Pinpoint the cell where the given text exists, returning its [X, Y] midpoint coordinate. 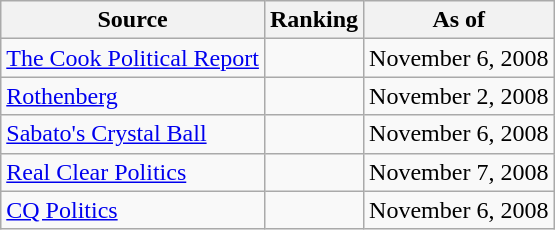
Real Clear Politics [133, 172]
Sabato's Crystal Ball [133, 134]
Source [133, 20]
November 7, 2008 [459, 172]
CQ Politics [133, 210]
Ranking [314, 20]
As of [459, 20]
November 2, 2008 [459, 96]
The Cook Political Report [133, 58]
Rothenberg [133, 96]
